From the cell containing the given text, extract its center point as (X, Y) coordinate. 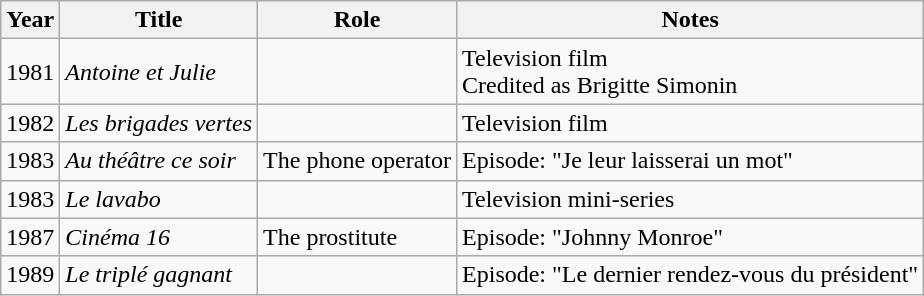
Au théâtre ce soir (159, 161)
Role (358, 20)
The prostitute (358, 237)
1987 (30, 237)
Cinéma 16 (159, 237)
Episode: "Le dernier rendez-vous du président" (690, 275)
Le triplé gagnant (159, 275)
Le lavabo (159, 199)
Notes (690, 20)
Les brigades vertes (159, 123)
Episode: "Johnny Monroe" (690, 237)
Year (30, 20)
Television film (690, 123)
1981 (30, 72)
Antoine et Julie (159, 72)
The phone operator (358, 161)
Television film Credited as Brigitte Simonin (690, 72)
Episode: "Je leur laisserai un mot" (690, 161)
Title (159, 20)
1982 (30, 123)
1989 (30, 275)
Television mini-series (690, 199)
